Identify which cell holds the provided text, then report its [X, Y] central coordinate. 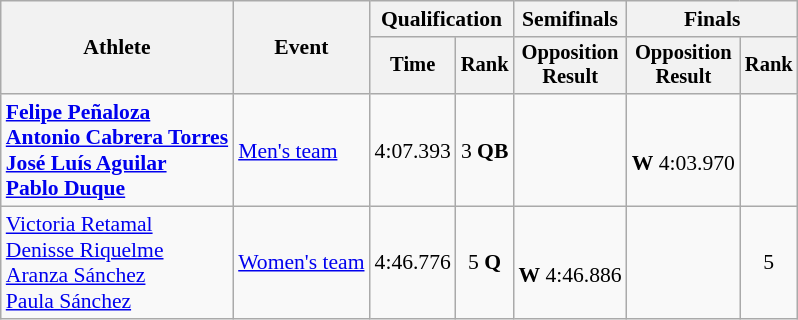
W 4:46.886 [570, 263]
Qualification [442, 19]
Finals [712, 19]
Athlete [117, 48]
Men's team [301, 150]
4:46.776 [413, 263]
4:07.393 [413, 150]
3 QB [485, 150]
Semifinals [570, 19]
Felipe PeñalozaAntonio Cabrera TorresJosé Luís AguilarPablo Duque [117, 150]
Women's team [301, 263]
Time [413, 66]
Event [301, 48]
5 Q [485, 263]
Victoria RetamalDenisse RiquelmeAranza SánchezPaula Sánchez [117, 263]
5 [769, 263]
W 4:03.970 [684, 150]
